Identify which cell holds the provided text, then report its [X, Y] central coordinate. 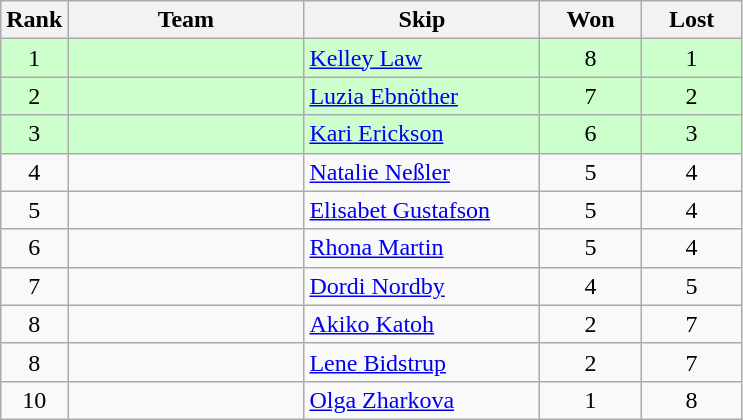
Lene Bidstrup [422, 362]
Rhona Martin [422, 248]
Kelley Law [422, 58]
10 [34, 400]
Kari Erickson [422, 134]
Team [186, 20]
Akiko Katoh [422, 324]
Natalie Neßler [422, 172]
Lost [692, 20]
Olga Zharkova [422, 400]
Won [590, 20]
Luzia Ebnöther [422, 96]
Rank [34, 20]
Dordi Nordby [422, 286]
Elisabet Gustafson [422, 210]
Skip [422, 20]
